Extract the (X, Y) coordinate from the center of the cell holding the provided text.  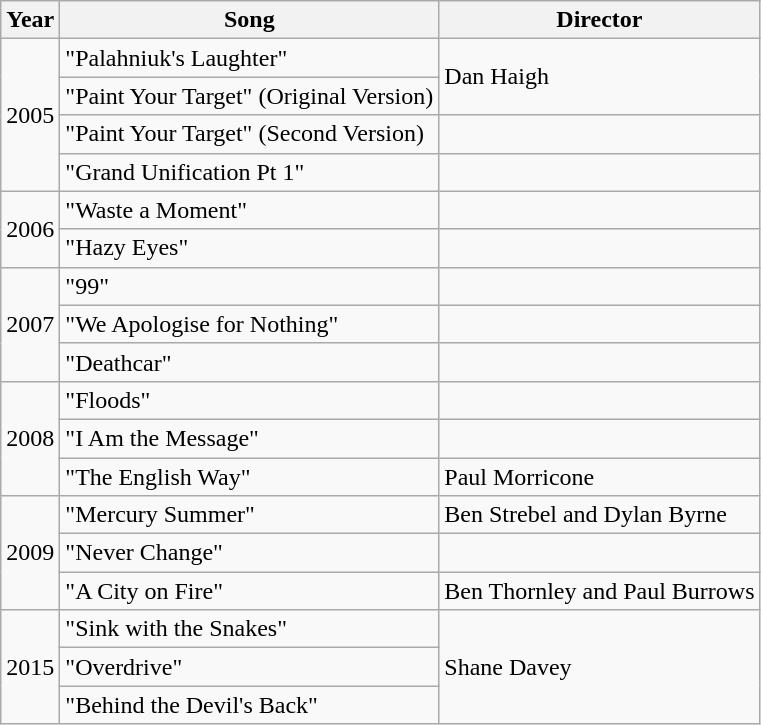
2007 (30, 324)
Director (600, 20)
"We Apologise for Nothing" (250, 324)
"The English Way" (250, 477)
"Palahniuk's Laughter" (250, 58)
Song (250, 20)
"Paint Your Target" (Second Version) (250, 134)
Ben Strebel and Dylan Byrne (600, 515)
"Never Change" (250, 553)
"Grand Unification Pt 1" (250, 172)
"Hazy Eyes" (250, 248)
Dan Haigh (600, 77)
Ben Thornley and Paul Burrows (600, 591)
"Deathcar" (250, 362)
Year (30, 20)
"Behind the Devil's Back" (250, 705)
"Paint Your Target" (Original Version) (250, 96)
"Mercury Summer" (250, 515)
"I Am the Message" (250, 438)
"Floods" (250, 400)
2006 (30, 229)
"99" (250, 286)
"Waste a Moment" (250, 210)
"Overdrive" (250, 667)
Paul Morricone (600, 477)
2008 (30, 438)
"Sink with the Snakes" (250, 629)
2009 (30, 553)
Shane Davey (600, 667)
2005 (30, 115)
"A City on Fire" (250, 591)
2015 (30, 667)
